Find where the given text appears and provide that cell's center as [x, y] coordinate. 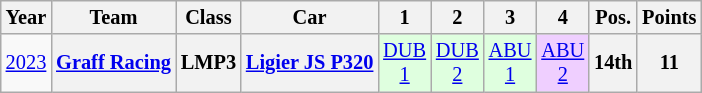
2 [458, 17]
Pos. [613, 17]
ABU1 [510, 63]
3 [510, 17]
4 [562, 17]
1 [404, 17]
DUB2 [458, 63]
Graff Racing [114, 63]
11 [669, 63]
Team [114, 17]
ABU2 [562, 63]
14th [613, 63]
Year [26, 17]
Points [669, 17]
DUB1 [404, 63]
LMP3 [208, 63]
Class [208, 17]
Car [310, 17]
Ligier JS P320 [310, 63]
2023 [26, 63]
